For the text-containing cell, return its midpoint in [X, Y] coordinate format. 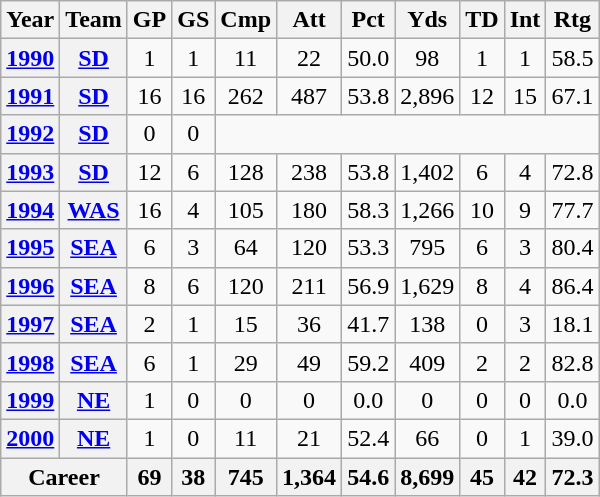
36 [310, 324]
2000 [30, 438]
80.4 [572, 248]
58.3 [368, 210]
1,402 [428, 172]
53.3 [368, 248]
128 [246, 172]
262 [246, 96]
138 [428, 324]
1994 [30, 210]
67.1 [572, 96]
72.3 [572, 477]
54.6 [368, 477]
39.0 [572, 438]
59.2 [368, 362]
409 [428, 362]
72.8 [572, 172]
56.9 [368, 286]
GP [149, 20]
9 [525, 210]
Team [94, 20]
105 [246, 210]
21 [310, 438]
1,629 [428, 286]
795 [428, 248]
1996 [30, 286]
1,364 [310, 477]
82.8 [572, 362]
86.4 [572, 286]
Att [310, 20]
49 [310, 362]
1992 [30, 134]
180 [310, 210]
Int [525, 20]
GS [194, 20]
64 [246, 248]
Year [30, 20]
98 [428, 58]
Pct [368, 20]
1991 [30, 96]
1999 [30, 400]
1,266 [428, 210]
487 [310, 96]
22 [310, 58]
52.4 [368, 438]
50.0 [368, 58]
1993 [30, 172]
1995 [30, 248]
10 [482, 210]
2,896 [428, 96]
38 [194, 477]
66 [428, 438]
211 [310, 286]
58.5 [572, 58]
8,699 [428, 477]
TD [482, 20]
18.1 [572, 324]
77.7 [572, 210]
Cmp [246, 20]
Yds [428, 20]
Rtg [572, 20]
29 [246, 362]
WAS [94, 210]
1997 [30, 324]
42 [525, 477]
69 [149, 477]
1990 [30, 58]
Career [64, 477]
41.7 [368, 324]
745 [246, 477]
238 [310, 172]
45 [482, 477]
1998 [30, 362]
